Identify which cell holds the provided text, then report its (x, y) central coordinate. 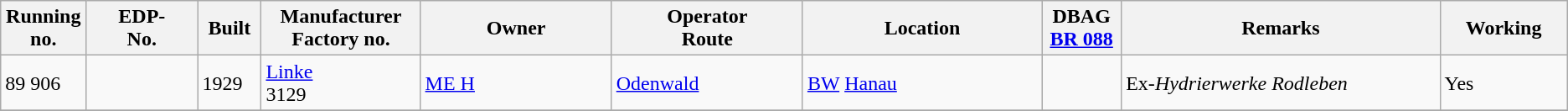
Ex-Hydrierwerke Rodleben (1281, 82)
ME H (516, 82)
Built (230, 29)
Yes (1504, 82)
Owner (516, 29)
89 906 (44, 82)
Remarks (1281, 29)
EDP-No. (142, 29)
1929 (230, 82)
Runningno. (44, 29)
Location (921, 29)
OperatorRoute (707, 29)
Linke3129 (341, 82)
BW Hanau (921, 82)
Odenwald (707, 82)
Working (1504, 29)
DBAGBR 088 (1082, 29)
ManufacturerFactory no. (341, 29)
